Determine the (X, Y) coordinate at the center of the cell enclosing the given text.  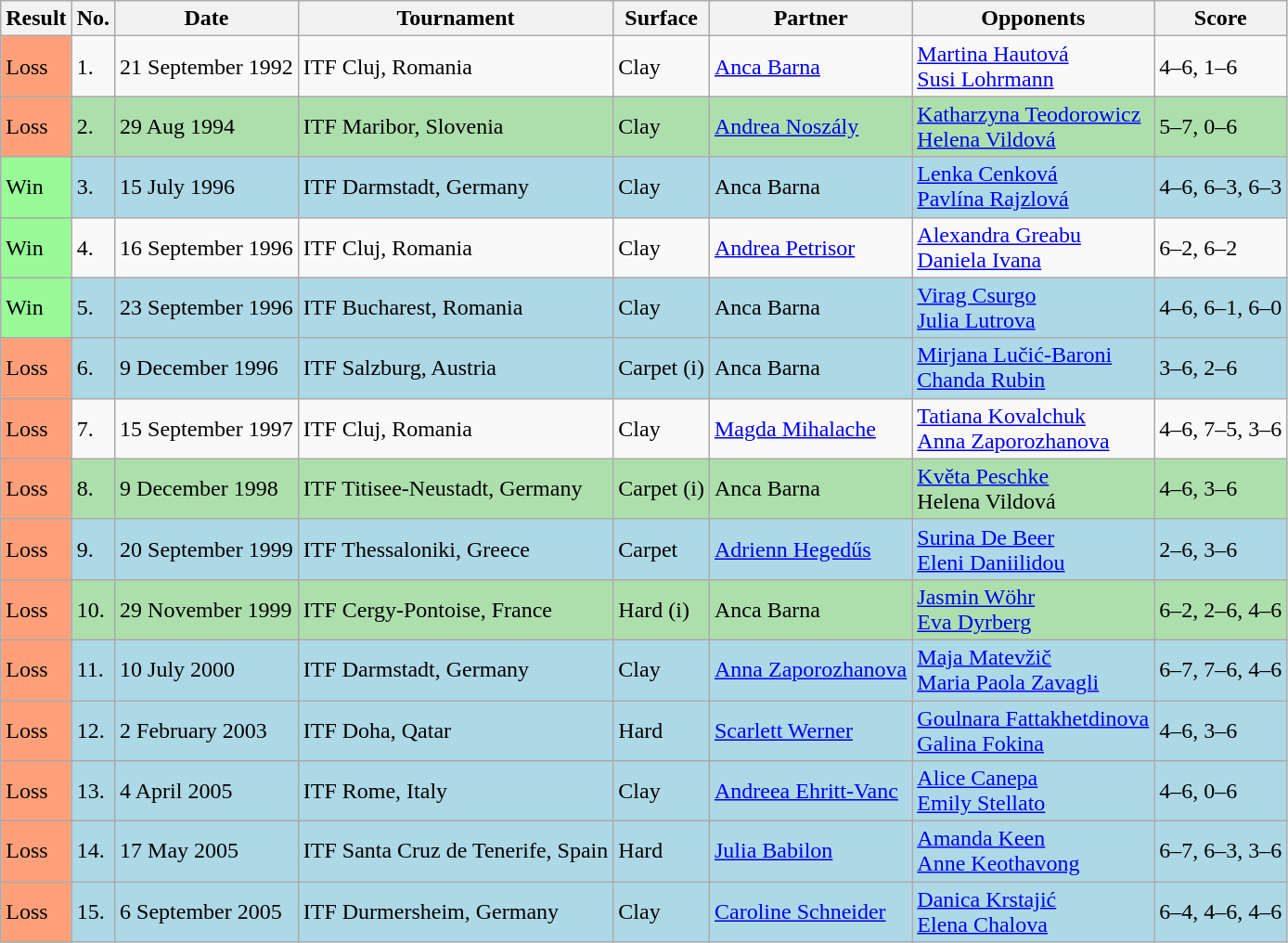
9 December 1998 (207, 488)
ITF Titisee-Neustadt, Germany (456, 488)
Hard (i) (662, 609)
29 November 1999 (207, 609)
Alice Canepa Emily Stellato (1034, 791)
Partner (810, 19)
Date (207, 19)
Adrienn Hegedűs (810, 549)
Carpet (662, 549)
Scarlett Werner (810, 730)
Goulnara Fattakhetdinova Galina Fokina (1034, 730)
Jasmin Wöhr Eva Dyrberg (1034, 609)
ITF Salzburg, Austria (456, 368)
ITF Bucharest, Romania (456, 308)
Maja Matevžič Maria Paola Zavagli (1034, 670)
1. (93, 67)
Danica Krstajić Elena Chalova (1034, 911)
No. (93, 19)
20 September 1999 (207, 549)
9. (93, 549)
10 July 2000 (207, 670)
3. (93, 187)
9 December 1996 (207, 368)
5. (93, 308)
Martina Hautová Susi Lohrmann (1034, 67)
Caroline Schneider (810, 911)
14. (93, 852)
4–6, 7–5, 3–6 (1221, 429)
10. (93, 609)
6–4, 4–6, 4–6 (1221, 911)
12. (93, 730)
6–7, 7–6, 4–6 (1221, 670)
Surina De Beer Eleni Daniilidou (1034, 549)
2–6, 3–6 (1221, 549)
ITF Thessaloniki, Greece (456, 549)
Anna Zaporozhanova (810, 670)
Julia Babilon (810, 852)
4–6, 6–3, 6–3 (1221, 187)
ITF Santa Cruz de Tenerife, Spain (456, 852)
6 September 2005 (207, 911)
Magda Mihalache (810, 429)
21 September 1992 (207, 67)
6–2, 6–2 (1221, 247)
Virag Csurgo Julia Lutrova (1034, 308)
Andreea Ehritt-Vanc (810, 791)
2 February 2003 (207, 730)
7. (93, 429)
ITF Durmersheim, Germany (456, 911)
29 Aug 1994 (207, 126)
23 September 1996 (207, 308)
Andrea Petrisor (810, 247)
5–7, 0–6 (1221, 126)
Surface (662, 19)
16 September 1996 (207, 247)
4. (93, 247)
6. (93, 368)
Alexandra Greabu Daniela Ivana (1034, 247)
2. (93, 126)
15. (93, 911)
6–7, 6–3, 3–6 (1221, 852)
6–2, 2–6, 4–6 (1221, 609)
4 April 2005 (207, 791)
Tournament (456, 19)
Katharzyna Teodorowicz Helena Vildová (1034, 126)
15 July 1996 (207, 187)
Amanda Keen Anne Keothavong (1034, 852)
Result (36, 19)
Mirjana Lučić-Baroni Chanda Rubin (1034, 368)
17 May 2005 (207, 852)
Květa Peschke Helena Vildová (1034, 488)
ITF Maribor, Slovenia (456, 126)
Tatiana Kovalchuk Anna Zaporozhanova (1034, 429)
4–6, 6–1, 6–0 (1221, 308)
ITF Doha, Qatar (456, 730)
Score (1221, 19)
11. (93, 670)
ITF Rome, Italy (456, 791)
4–6, 1–6 (1221, 67)
13. (93, 791)
Opponents (1034, 19)
4–6, 0–6 (1221, 791)
3–6, 2–6 (1221, 368)
15 September 1997 (207, 429)
Andrea Noszály (810, 126)
ITF Cergy-Pontoise, France (456, 609)
Lenka Cenková Pavlína Rajzlová (1034, 187)
8. (93, 488)
